Identify which cell holds the provided text, then report its [x, y] central coordinate. 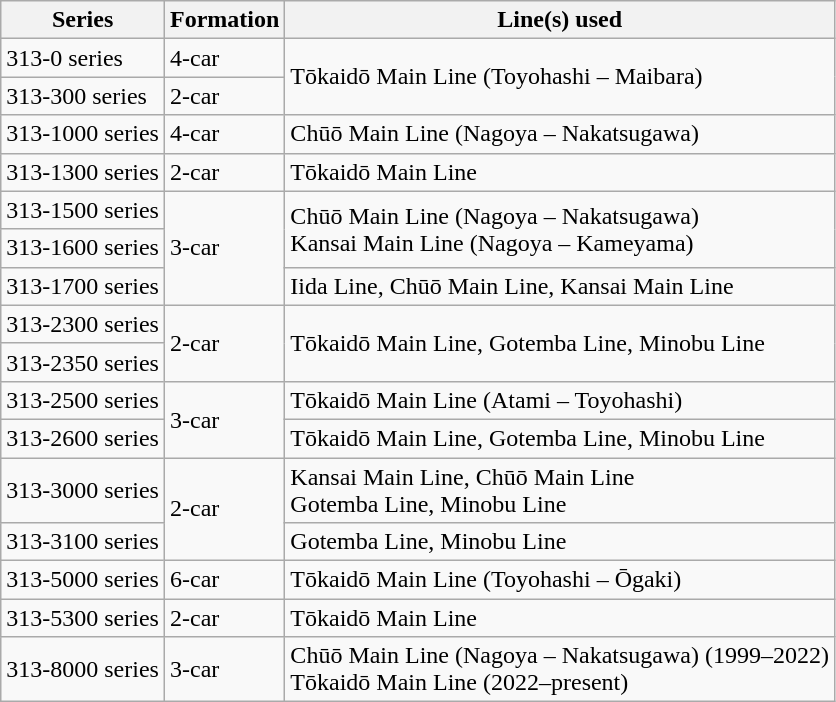
313-5000 series [83, 580]
Tōkaidō Main Line (Atami – Toyohashi) [560, 400]
313-1000 series [83, 134]
6-car [224, 580]
313-2350 series [83, 362]
313-3000 series [83, 490]
Gotemba Line, Minobu Line [560, 542]
Chūō Main Line (Nagoya – Nakatsugawa) (1999–2022)Tōkaidō Main Line (2022–present) [560, 670]
313-1700 series [83, 286]
313-0 series [83, 58]
313-2300 series [83, 324]
Formation [224, 20]
Chūō Main Line (Nagoya – Nakatsugawa) [560, 134]
313-2500 series [83, 400]
Iida Line, Chūō Main Line, Kansai Main Line [560, 286]
313-8000 series [83, 670]
Series [83, 20]
Chūō Main Line (Nagoya – Nakatsugawa)Kansai Main Line (Nagoya – Kameyama) [560, 229]
Line(s) used [560, 20]
313-2600 series [83, 438]
Tōkaidō Main Line (Toyohashi – Maibara) [560, 77]
313-5300 series [83, 618]
313-1600 series [83, 248]
313-1300 series [83, 172]
313-1500 series [83, 210]
Kansai Main Line, Chūō Main LineGotemba Line, Minobu Line [560, 490]
Tōkaidō Main Line (Toyohashi – Ōgaki) [560, 580]
313-3100 series [83, 542]
313-300 series [83, 96]
